Scan for the cell matching the given text and deliver its (X, Y) coordinate at center. 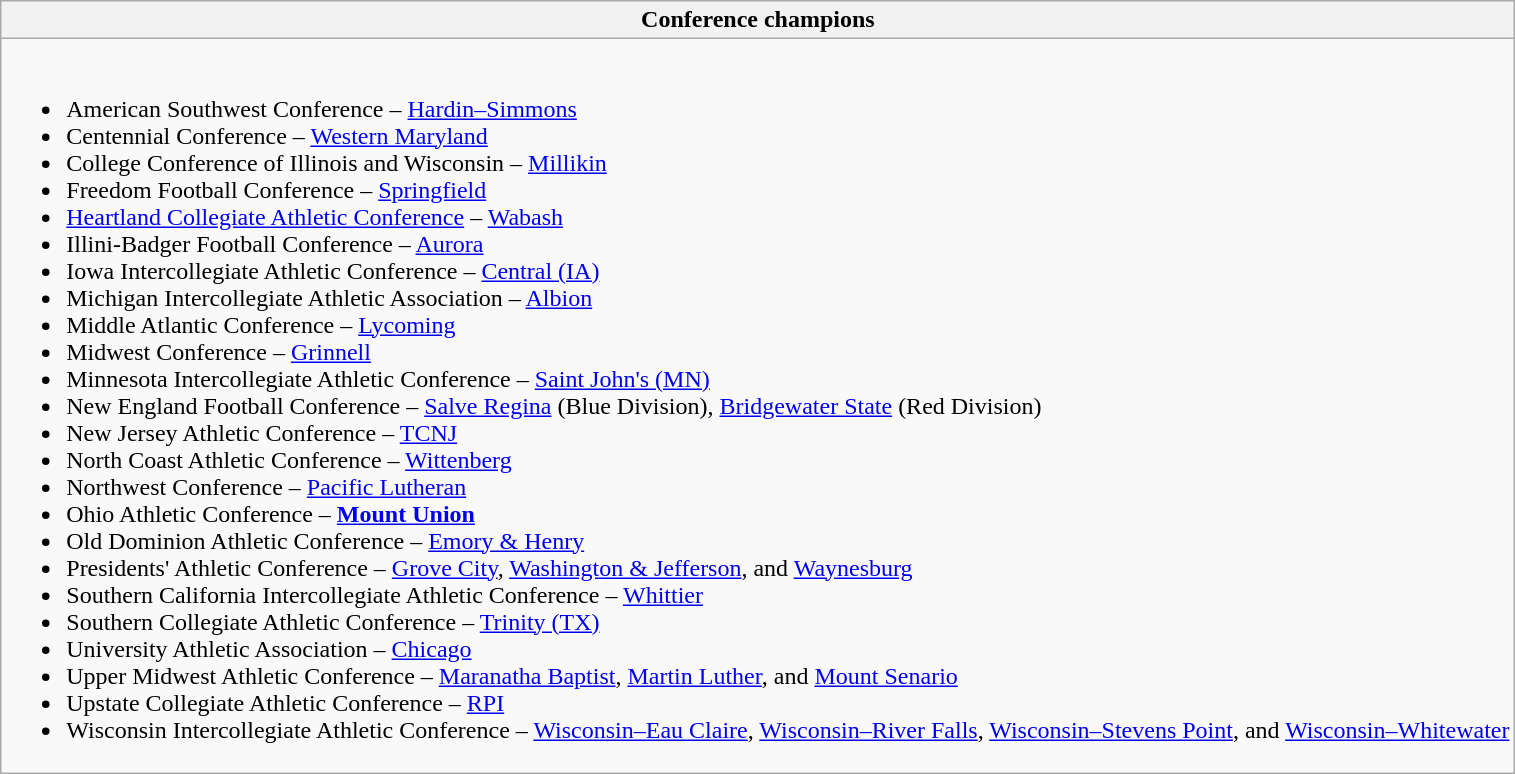
Conference champions (758, 20)
